From the cell containing the given text, extract its center point as [x, y] coordinate. 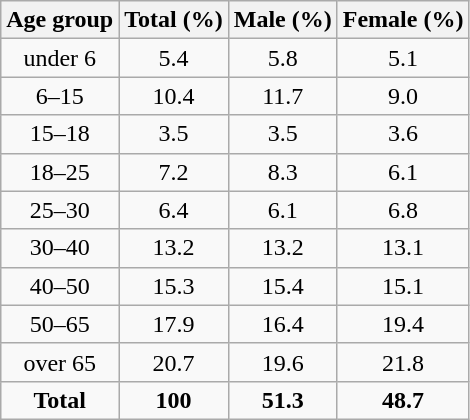
5.4 [174, 58]
Total [60, 400]
10.4 [174, 96]
7.2 [174, 172]
8.3 [282, 172]
Female (%) [403, 20]
48.7 [403, 400]
19.6 [282, 362]
19.4 [403, 324]
Age group [60, 20]
Total (%) [174, 20]
6.4 [174, 210]
under 6 [60, 58]
15.4 [282, 286]
20.7 [174, 362]
18–25 [60, 172]
6–15 [60, 96]
6.8 [403, 210]
40–50 [60, 286]
over 65 [60, 362]
11.7 [282, 96]
5.1 [403, 58]
30–40 [60, 248]
13.1 [403, 248]
50–65 [60, 324]
15.3 [174, 286]
25–30 [60, 210]
9.0 [403, 96]
15–18 [60, 134]
100 [174, 400]
15.1 [403, 286]
21.8 [403, 362]
51.3 [282, 400]
Male (%) [282, 20]
3.6 [403, 134]
16.4 [282, 324]
5.8 [282, 58]
17.9 [174, 324]
